Determine the (x, y) coordinate at the center of the cell enclosing the given text.  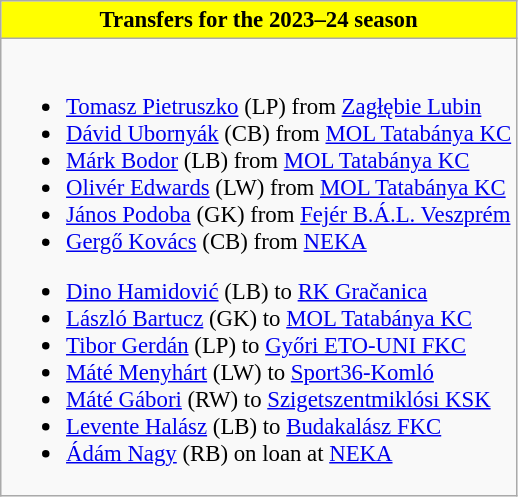
Transfers for the 2023–24 season (259, 20)
